Search for the cell housing the specified text and yield its (x, y) center coordinate. 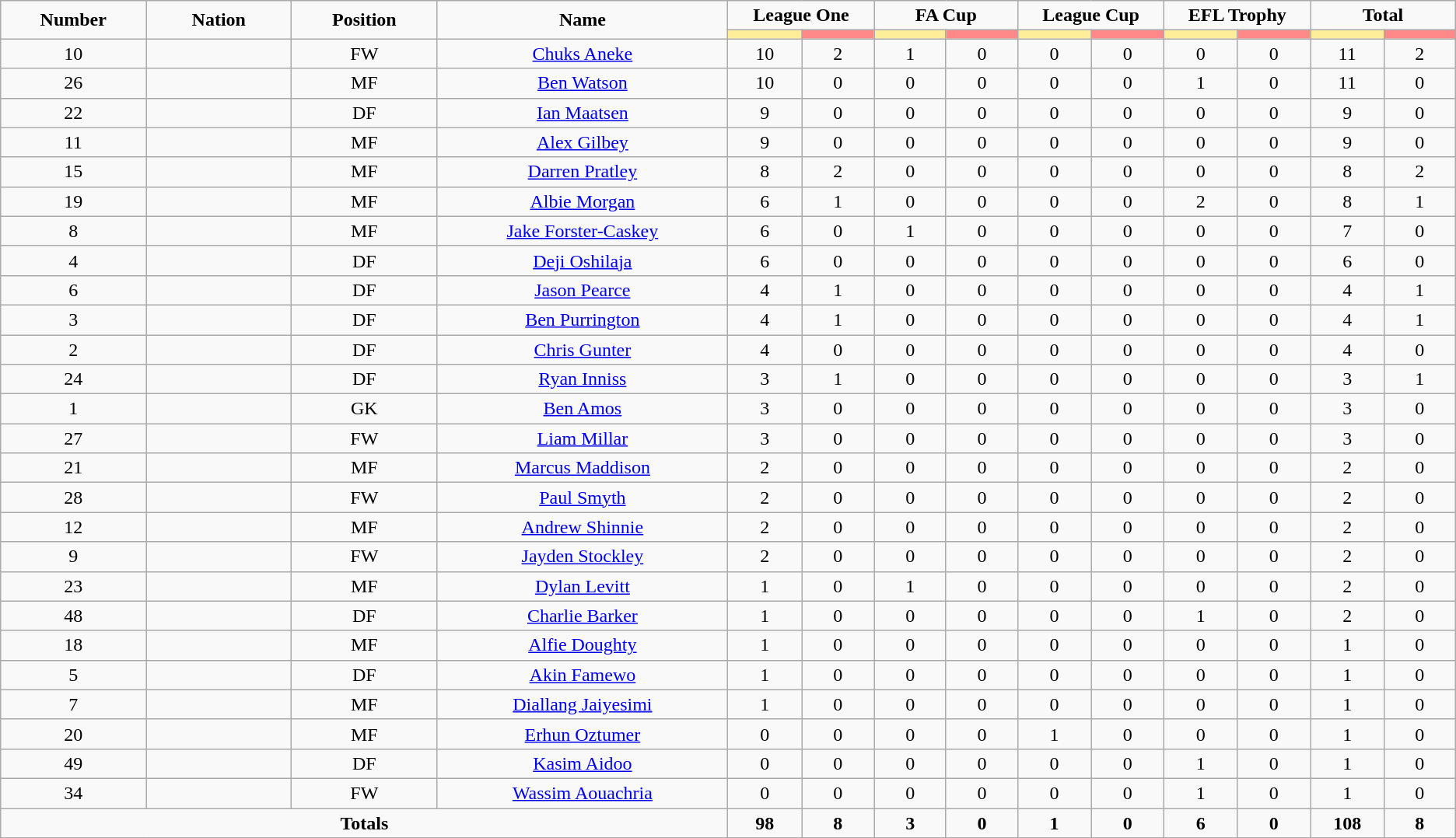
28 (73, 498)
League One (801, 16)
18 (73, 645)
Number (73, 20)
20 (73, 734)
Name (583, 20)
Dylan Levitt (583, 586)
Albie Morgan (583, 201)
League Cup (1091, 16)
Ben Purrington (583, 319)
Liam Millar (583, 438)
Wassim Aouachria (583, 793)
48 (73, 616)
21 (73, 468)
Charlie Barker (583, 616)
49 (73, 763)
Ryan Inniss (583, 379)
Jason Pearce (583, 290)
108 (1347, 823)
FA Cup (946, 16)
Alfie Doughty (583, 645)
Darren Pratley (583, 172)
27 (73, 438)
Jayden Stockley (583, 557)
Andrew Shinnie (583, 527)
Ben Amos (583, 409)
Diallang Jaiyesimi (583, 704)
Alex Gilbey (583, 142)
26 (73, 83)
Chris Gunter (583, 349)
Marcus Maddison (583, 468)
22 (73, 113)
15 (73, 172)
98 (765, 823)
19 (73, 201)
12 (73, 527)
Total (1383, 16)
34 (73, 793)
Position (364, 20)
Deji Oshilaja (583, 260)
GK (364, 409)
Ian Maatsen (583, 113)
Jake Forster-Caskey (583, 231)
Kasim Aidoo (583, 763)
24 (73, 379)
Erhun Oztumer (583, 734)
EFL Trophy (1237, 16)
Totals (364, 823)
Nation (219, 20)
5 (73, 675)
Akin Famewo (583, 675)
Chuks Aneke (583, 54)
Ben Watson (583, 83)
Paul Smyth (583, 498)
23 (73, 586)
